Identify which cell holds the provided text, then report its [X, Y] central coordinate. 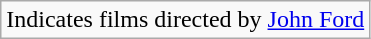
Indicates films directed by John Ford [186, 20]
